Output the [X, Y] coordinate of the center of the cell containing the given text.  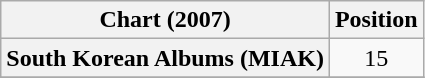
15 [376, 58]
South Korean Albums (MIAK) [166, 58]
Position [376, 20]
Chart (2007) [166, 20]
